For the text-containing cell, return its midpoint in (x, y) coordinate format. 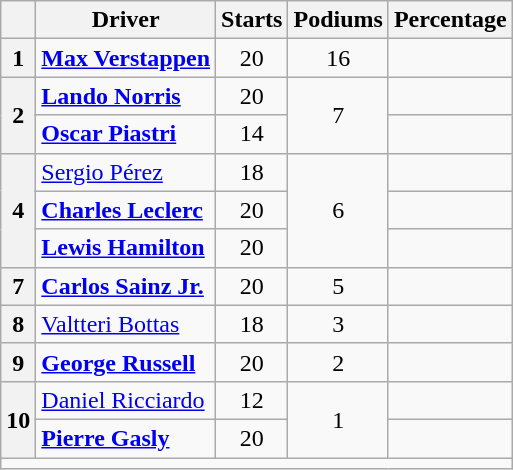
Sergio Pérez (126, 172)
Lando Norris (126, 96)
5 (338, 286)
Percentage (450, 20)
12 (252, 400)
Starts (252, 20)
14 (252, 134)
6 (338, 210)
9 (18, 362)
16 (338, 58)
10 (18, 419)
George Russell (126, 362)
4 (18, 210)
8 (18, 324)
Valtteri Bottas (126, 324)
Carlos Sainz Jr. (126, 286)
Oscar Piastri (126, 134)
3 (338, 324)
Pierre Gasly (126, 438)
Daniel Ricciardo (126, 400)
Driver (126, 20)
Charles Leclerc (126, 210)
Max Verstappen (126, 58)
Lewis Hamilton (126, 248)
Podiums (338, 20)
